Identify which cell holds the provided text, then report its (x, y) central coordinate. 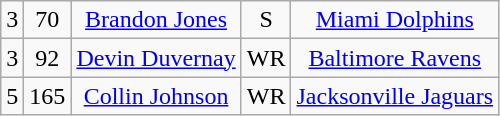
70 (48, 20)
Baltimore Ravens (395, 58)
92 (48, 58)
Miami Dolphins (395, 20)
5 (12, 96)
Collin Johnson (156, 96)
Jacksonville Jaguars (395, 96)
Brandon Jones (156, 20)
S (266, 20)
165 (48, 96)
Devin Duvernay (156, 58)
